Search for the cell housing the specified text and yield its (X, Y) center coordinate. 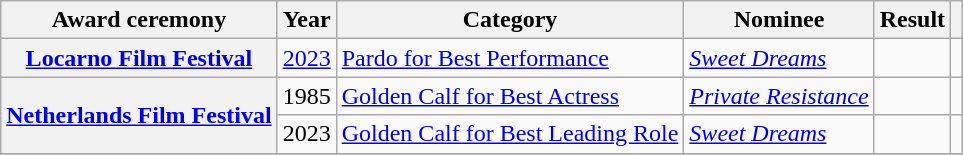
Year (306, 20)
Award ceremony (139, 20)
Golden Calf for Best Actress (510, 96)
Netherlands Film Festival (139, 115)
Private Resistance (779, 96)
Locarno Film Festival (139, 58)
Category (510, 20)
Pardo for Best Performance (510, 58)
Result (912, 20)
Golden Calf for Best Leading Role (510, 134)
1985 (306, 96)
Nominee (779, 20)
